Output the [X, Y] coordinate of the center of the cell containing the given text.  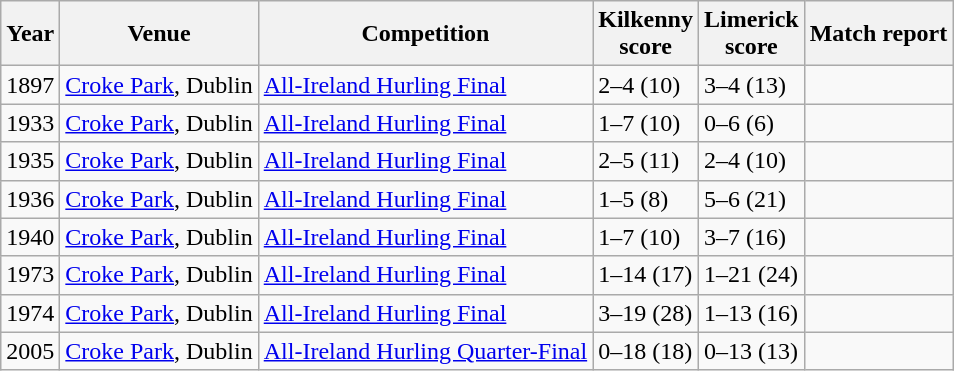
0–18 (18) [646, 351]
1–5 (8) [646, 199]
5–6 (21) [751, 199]
All-Ireland Hurling Quarter-Final [425, 351]
1935 [30, 161]
1973 [30, 275]
Kilkenny score [646, 34]
1940 [30, 237]
1–14 (17) [646, 275]
Match report [878, 34]
2–5 (11) [646, 161]
1936 [30, 199]
1–21 (24) [751, 275]
2005 [30, 351]
1897 [30, 85]
Competition [425, 34]
3–7 (16) [751, 237]
1974 [30, 313]
Year [30, 34]
Venue [159, 34]
1933 [30, 123]
Limerick score [751, 34]
3–19 (28) [646, 313]
0–6 (6) [751, 123]
1–13 (16) [751, 313]
3–4 (13) [751, 85]
0–13 (13) [751, 351]
